Identify which cell holds the provided text, then report its [x, y] central coordinate. 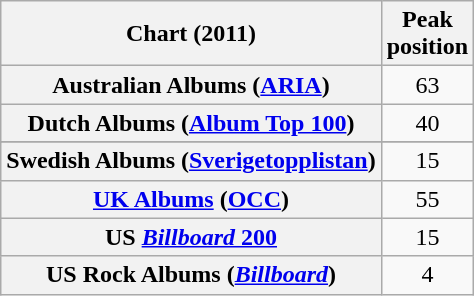
Chart (2011) [191, 34]
55 [427, 199]
63 [427, 85]
US Billboard 200 [191, 237]
40 [427, 123]
4 [427, 275]
Australian Albums (ARIA) [191, 85]
US Rock Albums (Billboard) [191, 275]
Dutch Albums (Album Top 100) [191, 123]
UK Albums (OCC) [191, 199]
Swedish Albums (Sverigetopplistan) [191, 161]
Peakposition [427, 34]
